Identify which cell holds the provided text, then report its (X, Y) central coordinate. 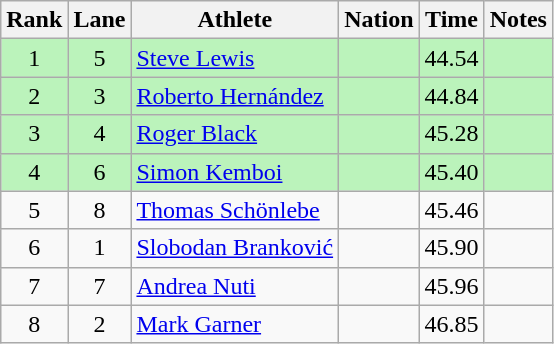
Nation (379, 20)
44.54 (452, 58)
Roberto Hernández (235, 96)
Andrea Nuti (235, 286)
Notes (518, 20)
Lane (100, 20)
45.90 (452, 248)
Steve Lewis (235, 58)
44.84 (452, 96)
45.96 (452, 286)
45.46 (452, 210)
Slobodan Branković (235, 248)
Rank (34, 20)
Athlete (235, 20)
Simon Kemboi (235, 172)
Time (452, 20)
46.85 (452, 324)
Roger Black (235, 134)
Mark Garner (235, 324)
45.28 (452, 134)
45.40 (452, 172)
Thomas Schönlebe (235, 210)
